Pinpoint the cell where the given text exists, returning its [X, Y] midpoint coordinate. 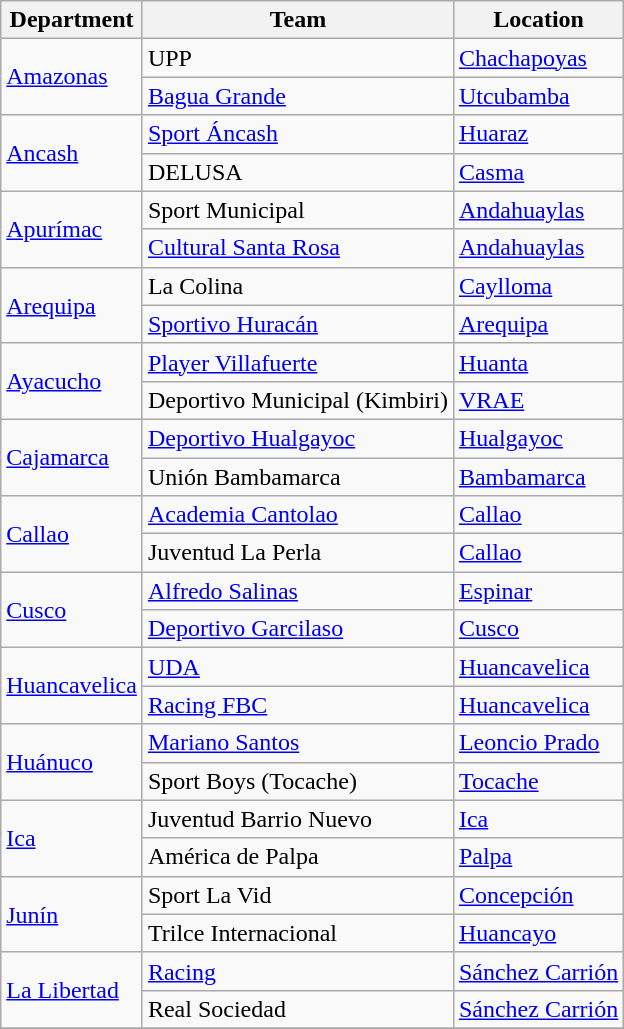
UPP [298, 58]
Concepción [538, 895]
Racing FBC [298, 705]
Espinar [538, 591]
Chachapoyas [538, 58]
Huanta [538, 362]
DELUSA [298, 172]
La Colina [298, 286]
Junín [72, 914]
Ancash [72, 153]
América de Palpa [298, 857]
Apurímac [72, 229]
Sport Áncash [298, 134]
Real Sociedad [298, 1009]
Alfredo Salinas [298, 591]
Sport La Vid [298, 895]
VRAE [538, 400]
Racing [298, 971]
Sport Boys (Tocache) [298, 781]
Juventud Barrio Nuevo [298, 819]
Amazonas [72, 77]
UDA [298, 667]
Team [298, 20]
Bambamarca [538, 477]
Cajamarca [72, 457]
Mariano Santos [298, 743]
Trilce Internacional [298, 933]
Hualgayoc [538, 438]
Leoncio Prado [538, 743]
Sportivo Huracán [298, 324]
Department [72, 20]
La Libertad [72, 990]
Academia Cantolao [298, 515]
Utcubamba [538, 96]
Cultural Santa Rosa [298, 248]
Deportivo Municipal (Kimbiri) [298, 400]
Player Villafuerte [298, 362]
Deportivo Garcilaso [298, 629]
Huancayo [538, 933]
Location [538, 20]
Sport Municipal [298, 210]
Huánuco [72, 762]
Palpa [538, 857]
Ayacucho [72, 381]
Caylloma [538, 286]
Unión Bambamarca [298, 477]
Huaraz [538, 134]
Juventud La Perla [298, 553]
Deportivo Hualgayoc [298, 438]
Tocache [538, 781]
Casma [538, 172]
Bagua Grande [298, 96]
